Return the (X, Y) coordinate for the center point of the cell that contains the specified text.  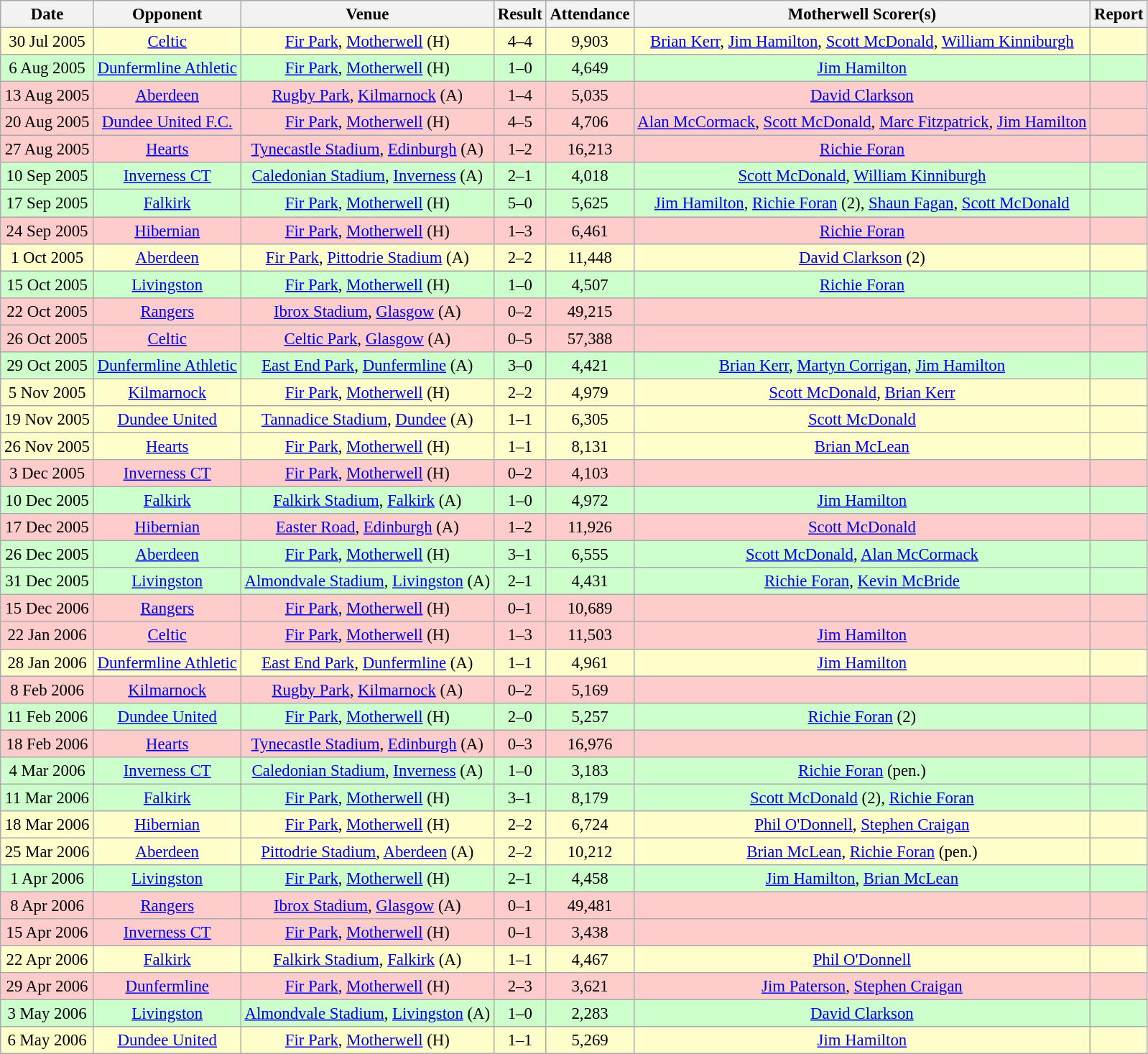
Easter Road, Edinburgh (A) (367, 527)
26 Nov 2005 (47, 446)
4–5 (520, 122)
5–0 (520, 203)
6 Aug 2005 (47, 68)
Richie Foran, Kevin McBride (862, 581)
4,421 (590, 366)
20 Aug 2005 (47, 122)
Brian McLean (862, 446)
3,438 (590, 933)
27 Aug 2005 (47, 149)
17 Dec 2005 (47, 527)
Celtic Park, Glasgow (A) (367, 338)
3,183 (590, 771)
Brian McLean, Richie Foran (pen.) (862, 851)
49,215 (590, 311)
Scott McDonald, William Kinniburgh (862, 176)
3,621 (590, 986)
6,724 (590, 825)
Opponent (167, 14)
16,976 (590, 744)
Pittodrie Stadium, Aberdeen (A) (367, 851)
8 Feb 2006 (47, 690)
15 Dec 2006 (47, 609)
Alan McCormack, Scott McDonald, Marc Fitzpatrick, Jim Hamilton (862, 122)
22 Apr 2006 (47, 960)
5,035 (590, 96)
18 Feb 2006 (47, 744)
Venue (367, 14)
4,431 (590, 581)
Motherwell Scorer(s) (862, 14)
4,706 (590, 122)
29 Apr 2006 (47, 986)
Brian Kerr, Martyn Corrigan, Jim Hamilton (862, 366)
2,283 (590, 1014)
David Clarkson (2) (862, 257)
Dunfermline (167, 986)
4,961 (590, 662)
1–4 (520, 96)
25 Mar 2006 (47, 851)
15 Oct 2005 (47, 285)
22 Oct 2005 (47, 311)
24 Sep 2005 (47, 231)
18 Mar 2006 (47, 825)
31 Dec 2005 (47, 581)
57,388 (590, 338)
1 Apr 2006 (47, 879)
4,649 (590, 68)
Scott McDonald (2), Richie Foran (862, 798)
26 Dec 2005 (47, 555)
11,448 (590, 257)
16,213 (590, 149)
4 Mar 2006 (47, 771)
10 Dec 2005 (47, 501)
11 Mar 2006 (47, 798)
5,625 (590, 203)
Phil O'Donnell, Stephen Craigan (862, 825)
0–3 (520, 744)
17 Sep 2005 (47, 203)
8,131 (590, 446)
10,212 (590, 851)
49,481 (590, 906)
22 Jan 2006 (47, 636)
9,903 (590, 42)
4,507 (590, 285)
3 May 2006 (47, 1014)
3–0 (520, 366)
Scott McDonald, Alan McCormack (862, 555)
26 Oct 2005 (47, 338)
Result (520, 14)
8 Apr 2006 (47, 906)
Scott McDonald, Brian Kerr (862, 392)
6,555 (590, 555)
30 Jul 2005 (47, 42)
Brian Kerr, Jim Hamilton, Scott McDonald, William Kinniburgh (862, 42)
5,257 (590, 716)
3 Dec 2005 (47, 473)
28 Jan 2006 (47, 662)
Jim Hamilton, Richie Foran (2), Shaun Fagan, Scott McDonald (862, 203)
6,305 (590, 420)
4,972 (590, 501)
Tannadice Stadium, Dundee (A) (367, 420)
Date (47, 14)
1 Oct 2005 (47, 257)
19 Nov 2005 (47, 420)
10,689 (590, 609)
15 Apr 2006 (47, 933)
Attendance (590, 14)
Phil O'Donnell (862, 960)
4–4 (520, 42)
Jim Paterson, Stephen Craigan (862, 986)
0–5 (520, 338)
13 Aug 2005 (47, 96)
Dundee United F.C. (167, 122)
Fir Park, Pittodrie Stadium (A) (367, 257)
2–0 (520, 716)
29 Oct 2005 (47, 366)
11 Feb 2006 (47, 716)
5 Nov 2005 (47, 392)
6,461 (590, 231)
Report (1119, 14)
4,018 (590, 176)
10 Sep 2005 (47, 176)
11,926 (590, 527)
Richie Foran (pen.) (862, 771)
8,179 (590, 798)
4,458 (590, 879)
Richie Foran (2) (862, 716)
11,503 (590, 636)
4,467 (590, 960)
4,103 (590, 473)
2–3 (520, 986)
Jim Hamilton, Brian McLean (862, 879)
4,979 (590, 392)
5,169 (590, 690)
